Identify which cell holds the provided text, then report its (X, Y) central coordinate. 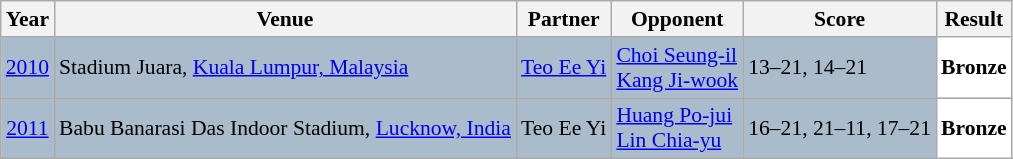
Huang Po-jui Lin Chia-yu (677, 128)
Score (840, 19)
13–21, 14–21 (840, 68)
Babu Banarasi Das Indoor Stadium, Lucknow, India (285, 128)
Result (974, 19)
Choi Seung-il Kang Ji-wook (677, 68)
Venue (285, 19)
2011 (28, 128)
Opponent (677, 19)
16–21, 21–11, 17–21 (840, 128)
2010 (28, 68)
Partner (564, 19)
Stadium Juara, Kuala Lumpur, Malaysia (285, 68)
Year (28, 19)
